Search for the cell housing the specified text and yield its [X, Y] center coordinate. 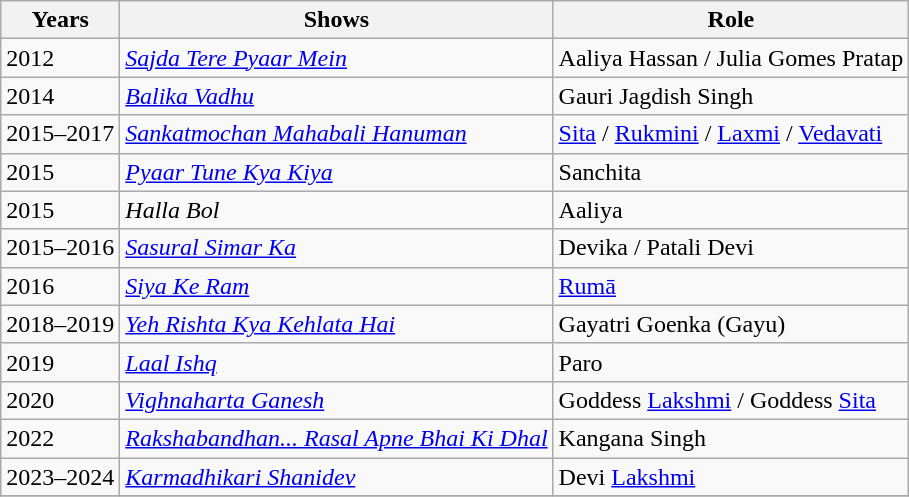
2016 [60, 286]
2015–2017 [60, 134]
Rumā [731, 286]
Devi Lakshmi [731, 477]
Vighnaharta Ganesh [336, 400]
Sasural Simar Ka [336, 248]
Sajda Tere Pyaar Mein [336, 58]
Pyaar Tune Kya Kiya [336, 172]
Rakshabandhan... Rasal Apne Bhai Ki Dhal [336, 438]
Sita / Rukmini / Laxmi / Vedavati [731, 134]
Years [60, 20]
Aaliya [731, 210]
Gayatri Goenka (Gayu) [731, 324]
2014 [60, 96]
2020 [60, 400]
2012 [60, 58]
2018–2019 [60, 324]
Balika Vadhu [336, 96]
2023–2024 [60, 477]
Gauri Jagdish Singh [731, 96]
2022 [60, 438]
Devika / Patali Devi [731, 248]
Halla Bol [336, 210]
Goddess Lakshmi / Goddess Sita [731, 400]
Aaliya Hassan / Julia Gomes Pratap [731, 58]
Siya Ke Ram [336, 286]
2019 [60, 362]
2015–2016 [60, 248]
Paro [731, 362]
Sanchita [731, 172]
Laal Ishq [336, 362]
Shows [336, 20]
Kangana Singh [731, 438]
Yeh Rishta Kya Kehlata Hai [336, 324]
Sankatmochan Mahabali Hanuman [336, 134]
Role [731, 20]
Karmadhikari Shanidev [336, 477]
